Find where the given text appears and provide that cell's center as (x, y) coordinate. 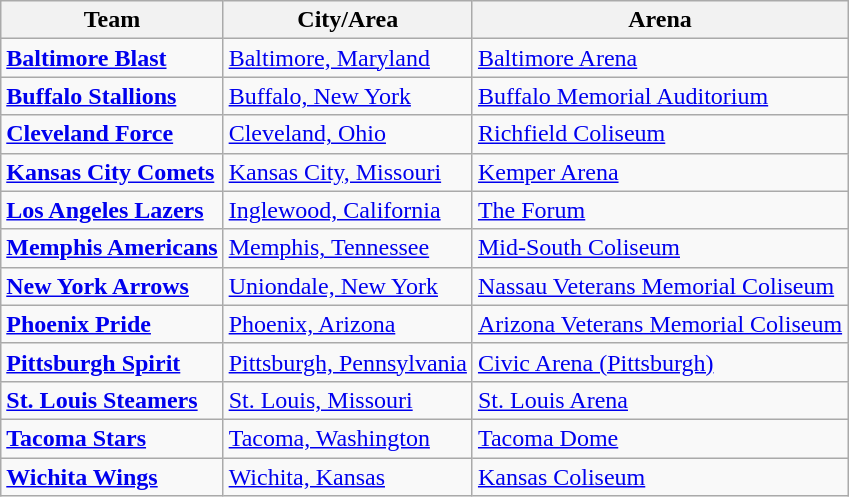
Los Angeles Lazers (112, 210)
St. Louis Steamers (112, 400)
New York Arrows (112, 286)
Tacoma Stars (112, 438)
Arizona Veterans Memorial Coliseum (660, 324)
Baltimore, Maryland (348, 58)
Phoenix, Arizona (348, 324)
Baltimore Blast (112, 58)
Wichita Wings (112, 477)
Cleveland Force (112, 134)
City/Area (348, 20)
Tacoma Dome (660, 438)
Kansas City, Missouri (348, 172)
Baltimore Arena (660, 58)
Civic Arena (Pittsburgh) (660, 362)
Buffalo, New York (348, 96)
Phoenix Pride (112, 324)
Kemper Arena (660, 172)
Mid-South Coliseum (660, 248)
Tacoma, Washington (348, 438)
Memphis, Tennessee (348, 248)
The Forum (660, 210)
St. Louis Arena (660, 400)
Buffalo Stallions (112, 96)
Kansas City Comets (112, 172)
Pittsburgh Spirit (112, 362)
Richfield Coliseum (660, 134)
St. Louis, Missouri (348, 400)
Memphis Americans (112, 248)
Kansas Coliseum (660, 477)
Team (112, 20)
Inglewood, California (348, 210)
Pittsburgh, Pennsylvania (348, 362)
Cleveland, Ohio (348, 134)
Nassau Veterans Memorial Coliseum (660, 286)
Arena (660, 20)
Buffalo Memorial Auditorium (660, 96)
Wichita, Kansas (348, 477)
Uniondale, New York (348, 286)
